Identify which cell holds the provided text, then report its [x, y] central coordinate. 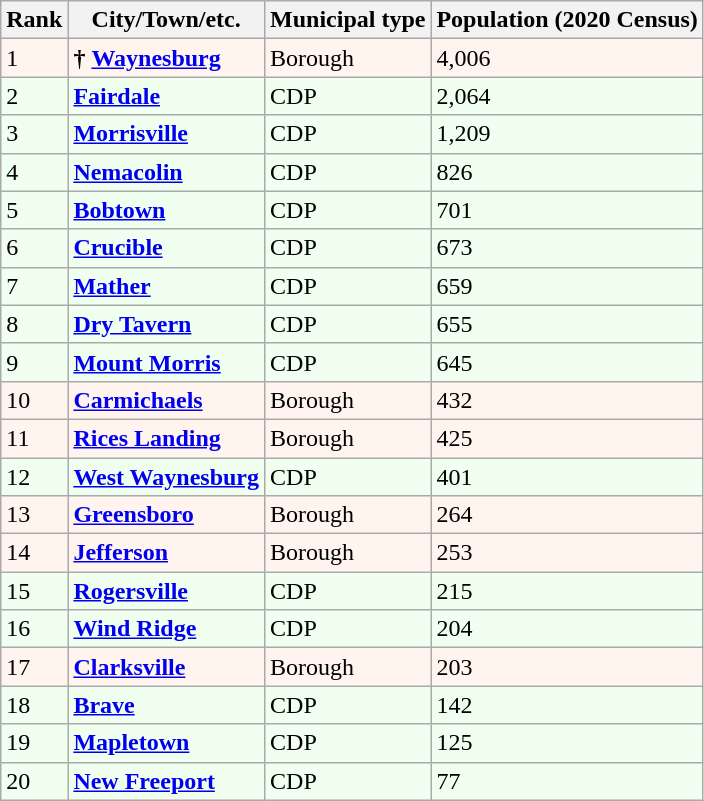
18 [34, 705]
Rices Landing [166, 438]
Rank [34, 20]
4 [34, 172]
Mount Morris [166, 362]
Nemacolin [166, 172]
1 [34, 58]
2 [34, 96]
Wind Ridge [166, 629]
142 [567, 705]
6 [34, 248]
Rogersville [166, 591]
15 [34, 591]
17 [34, 667]
Carmichaels [166, 400]
20 [34, 781]
645 [567, 362]
Fairdale [166, 96]
659 [567, 286]
432 [567, 400]
2,064 [567, 96]
10 [34, 400]
401 [567, 477]
125 [567, 743]
City/Town/etc. [166, 20]
215 [567, 591]
1,209 [567, 134]
New Freeport [166, 781]
673 [567, 248]
826 [567, 172]
77 [567, 781]
Jefferson [166, 553]
5 [34, 210]
7 [34, 286]
Municipal type [348, 20]
655 [567, 324]
4,006 [567, 58]
425 [567, 438]
Morrisville [166, 134]
203 [567, 667]
204 [567, 629]
Population (2020 Census) [567, 20]
14 [34, 553]
† Waynesburg [166, 58]
253 [567, 553]
Bobtown [166, 210]
West Waynesburg [166, 477]
8 [34, 324]
Clarksville [166, 667]
Mapletown [166, 743]
12 [34, 477]
16 [34, 629]
264 [567, 515]
Greensboro [166, 515]
Crucible [166, 248]
9 [34, 362]
Dry Tavern [166, 324]
Mather [166, 286]
11 [34, 438]
13 [34, 515]
3 [34, 134]
19 [34, 743]
Brave [166, 705]
701 [567, 210]
